Return (x, y) of the center of cell containing provided text 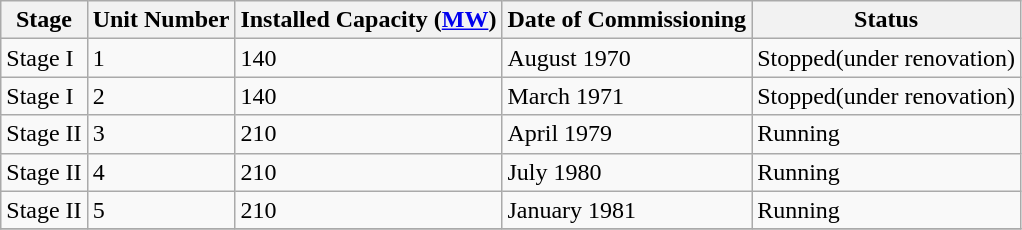
April 1979 (627, 134)
January 1981 (627, 210)
August 1970 (627, 58)
Stage (44, 20)
4 (161, 172)
Installed Capacity (MW) (368, 20)
1 (161, 58)
2 (161, 96)
July 1980 (627, 172)
March 1971 (627, 96)
Unit Number (161, 20)
Date of Commissioning (627, 20)
3 (161, 134)
Status (886, 20)
5 (161, 210)
